Return (X, Y) of the center of cell containing provided text 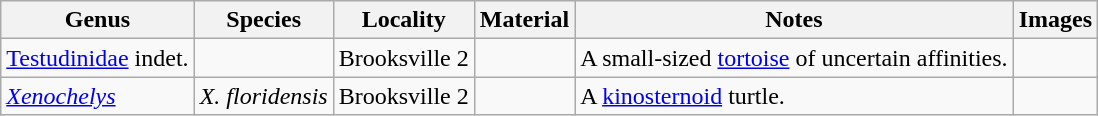
A kinosternoid turtle. (794, 96)
Genus (98, 20)
Material (524, 20)
Testudinidae indet. (98, 58)
Notes (794, 20)
X. floridensis (264, 96)
A small-sized tortoise of uncertain affinities. (794, 58)
Locality (404, 20)
Species (264, 20)
Images (1055, 20)
Xenochelys (98, 96)
